Identify which cell holds the provided text, then report its (X, Y) central coordinate. 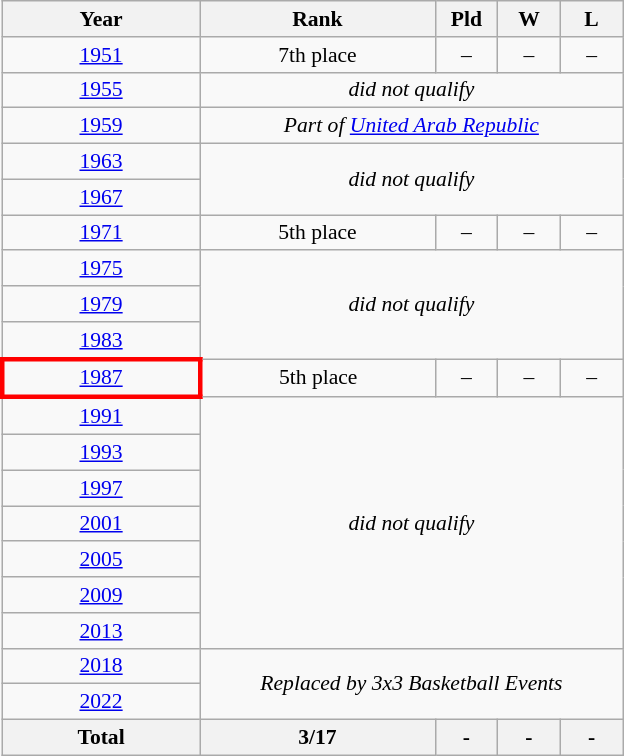
3/17 (318, 738)
1963 (101, 162)
1959 (101, 126)
1975 (101, 269)
2001 (101, 524)
1983 (101, 340)
Year (101, 19)
Total (101, 738)
7th place (318, 55)
Part of United Arab Republic (412, 126)
W (530, 19)
L (592, 19)
1997 (101, 488)
Pld (466, 19)
1971 (101, 233)
1991 (101, 416)
1993 (101, 453)
2022 (101, 702)
1951 (101, 55)
2009 (101, 595)
2013 (101, 631)
1987 (101, 378)
2005 (101, 560)
Rank (318, 19)
2018 (101, 666)
1967 (101, 197)
1955 (101, 90)
1979 (101, 304)
Replaced by 3x3 Basketball Events (412, 684)
